Find where the given text appears and provide that cell's center as (x, y) coordinate. 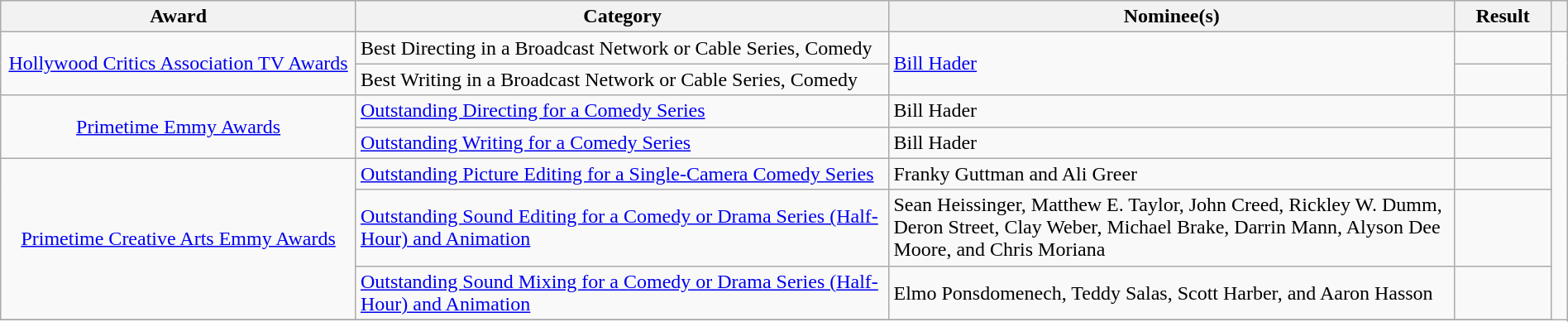
Franky Guttman and Ali Greer (1172, 174)
Award (179, 17)
Primetime Emmy Awards (179, 127)
Hollywood Critics Association TV Awards (179, 64)
Result (1503, 17)
Category (622, 17)
Primetime Creative Arts Emmy Awards (179, 238)
Outstanding Sound Mixing for a Comedy or Drama Series (Half-Hour) and Animation (622, 293)
Best Writing in a Broadcast Network or Cable Series, Comedy (622, 79)
Elmo Ponsdomenech, Teddy Salas, Scott Harber, and Aaron Hasson (1172, 293)
Outstanding Writing for a Comedy Series (622, 142)
Outstanding Directing for a Comedy Series (622, 111)
Best Directing in a Broadcast Network or Cable Series, Comedy (622, 48)
Outstanding Picture Editing for a Single-Camera Comedy Series (622, 174)
Outstanding Sound Editing for a Comedy or Drama Series (Half-Hour) and Animation (622, 228)
Nominee(s) (1172, 17)
